Find where the given text appears and provide that cell's center as [X, Y] coordinate. 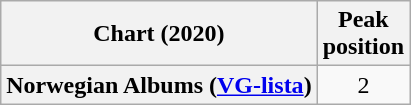
Norwegian Albums (VG-lista) [159, 85]
Peakposition [363, 34]
Chart (2020) [159, 34]
2 [363, 85]
